Search for the cell housing the specified text and yield its (X, Y) center coordinate. 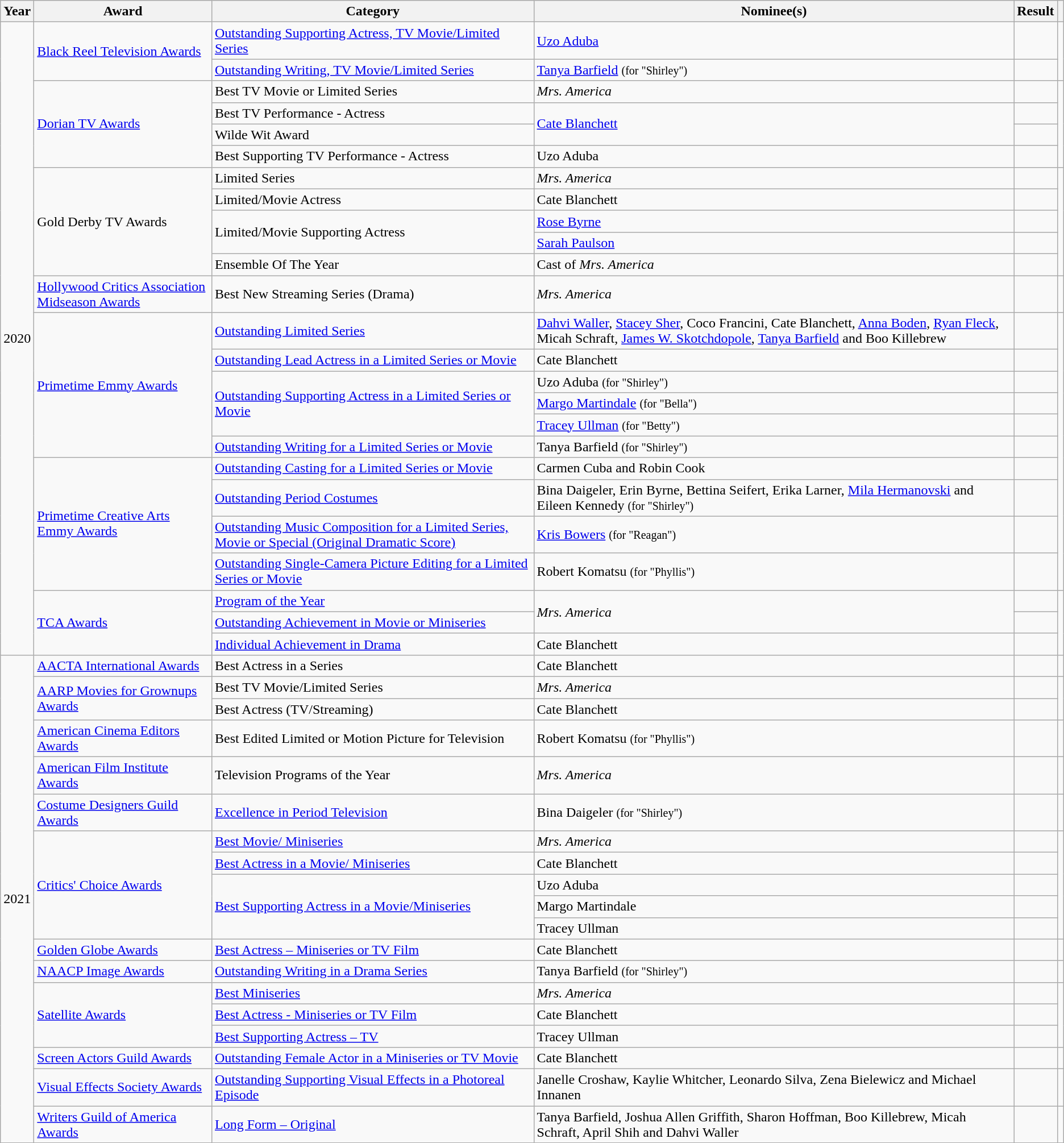
AARP Movies for Grownups Awards (123, 698)
Outstanding Lead Actress in a Limited Series or Movie (373, 360)
Outstanding Supporting Actress in a Limited Series or Movie (373, 404)
2020 (17, 339)
Satellite Awards (123, 1015)
AACTA International Awards (123, 666)
NAACP Image Awards (123, 971)
Primetime Emmy Awards (123, 385)
Primetime Creative Arts Emmy Awards (123, 524)
Gold Derby TV Awards (123, 221)
Limited/Movie Supporting Actress (373, 232)
Uzo Aduba (for "Shirley") (774, 382)
Best Edited Limited or Motion Picture for Television (373, 739)
Excellence in Period Television (373, 813)
Outstanding Supporting Visual Effects in a Photoreal Episode (373, 1087)
Television Programs of the Year (373, 775)
Rose Byrne (774, 221)
Best Supporting TV Performance - Actress (373, 156)
Bina Daigeler, Erin Byrne, Bettina Seifert, Erika Larner, Mila Hermanovski and Eileen Kennedy (for "Shirley") (774, 498)
Carmen Cuba and Robin Cook (774, 468)
Best Actress - Miniseries or TV Film (373, 1015)
Best Actress – Miniseries or TV Film (373, 950)
Black Reel Television Awards (123, 51)
Costume Designers Guild Awards (123, 813)
Writers Guild of America Awards (123, 1124)
Limited Series (373, 178)
Outstanding Achievement in Movie or Miniseries (373, 622)
Best Supporting Actress – TV (373, 1036)
Best Actress in a Series (373, 666)
Cast of Mrs. America (774, 264)
Dorian TV Awards (123, 124)
Outstanding Supporting Actress, TV Movie/Limited Series (373, 41)
Category (373, 11)
Individual Achievement in Drama (373, 644)
Program of the Year (373, 601)
Visual Effects Society Awards (123, 1087)
Bina Daigeler (for "Shirley") (774, 813)
Long Form – Original (373, 1124)
Golden Globe Awards (123, 950)
Best Actress in a Movie/ Miniseries (373, 863)
Best Miniseries (373, 993)
Outstanding Music Composition for a Limited Series, Movie or Special (Original Dramatic Score) (373, 534)
Outstanding Single-Camera Picture Editing for a Limited Series or Movie (373, 572)
Critics' Choice Awards (123, 885)
Janelle Croshaw, Kaylie Whitcher, Leonardo Silva, Zena Bielewicz and Michael Innanen (774, 1087)
Margo Martindale (for "Bella") (774, 404)
Best TV Movie/Limited Series (373, 687)
American Cinema Editors Awards (123, 739)
Best Movie/ Miniseries (373, 842)
Outstanding Writing in a Drama Series (373, 971)
Kris Bowers (for "Reagan") (774, 534)
Tanya Barfield, Joshua Allen Griffith, Sharon Hoffman, Boo Killebrew, Micah Schraft, April Shih and Dahvi Waller (774, 1124)
Outstanding Period Costumes (373, 498)
Best TV Movie or Limited Series (373, 92)
Margo Martindale (774, 907)
Best Supporting Actress in a Movie/Miniseries (373, 907)
TCA Awards (123, 622)
2021 (17, 899)
Best Actress (TV/Streaming) (373, 709)
Screen Actors Guild Awards (123, 1058)
Best New Streaming Series (Drama) (373, 293)
Best TV Performance - Actress (373, 113)
Limited/Movie Actress (373, 199)
Year (17, 11)
Outstanding Limited Series (373, 331)
Hollywood Critics Association Midseason Awards (123, 293)
Ensemble Of The Year (373, 264)
Outstanding Casting for a Limited Series or Movie (373, 468)
Award (123, 11)
Sarah Paulson (774, 243)
Tracey Ullman (for "Betty") (774, 425)
Result (1036, 11)
Wilde Wit Award (373, 135)
Outstanding Female Actor in a Miniseries or TV Movie (373, 1058)
Nominee(s) (774, 11)
Outstanding Writing for a Limited Series or Movie (373, 447)
American Film Institute Awards (123, 775)
Outstanding Writing, TV Movie/Limited Series (373, 70)
